Identify which cell holds the provided text, then report its [X, Y] central coordinate. 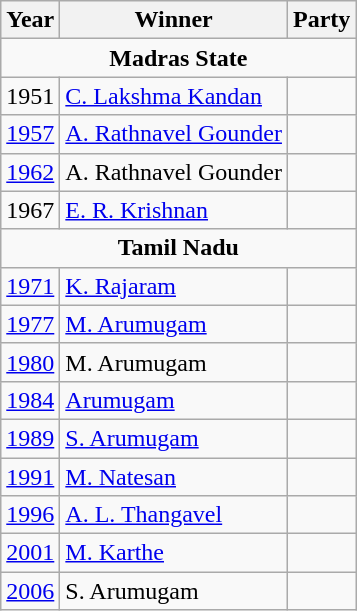
Winner [174, 20]
Party [321, 20]
1962 [30, 172]
1980 [30, 362]
M. Natesan [174, 477]
1971 [30, 286]
1996 [30, 515]
C. Lakshma Kandan [174, 96]
2006 [30, 591]
1984 [30, 400]
1951 [30, 96]
E. R. Krishnan [174, 210]
Year [30, 20]
1977 [30, 324]
1967 [30, 210]
A. L. Thangavel [174, 515]
M. Karthe [174, 553]
Tamil Nadu [178, 248]
1957 [30, 134]
Arumugam [174, 400]
1991 [30, 477]
K. Rajaram [174, 286]
1989 [30, 438]
2001 [30, 553]
Madras State [178, 58]
